Extract the (x, y) coordinate from the center of the cell holding the provided text.  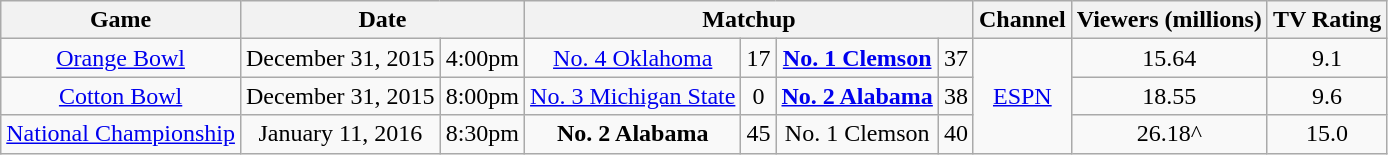
No. 4 Oklahoma (633, 58)
National Championship (121, 134)
9.1 (1326, 58)
Channel (1022, 20)
Game (121, 20)
ESPN (1022, 96)
Cotton Bowl (121, 96)
26.18^ (1169, 134)
Date (382, 20)
Viewers (millions) (1169, 20)
January 11, 2016 (340, 134)
9.6 (1326, 96)
8:00pm (482, 96)
37 (956, 58)
No. 3 Michigan State (633, 96)
40 (956, 134)
15.64 (1169, 58)
17 (758, 58)
8:30pm (482, 134)
18.55 (1169, 96)
38 (956, 96)
15.0 (1326, 134)
4:00pm (482, 58)
Matchup (750, 20)
Orange Bowl (121, 58)
45 (758, 134)
0 (758, 96)
TV Rating (1326, 20)
